Scan for the cell matching the given text and deliver its (X, Y) coordinate at center. 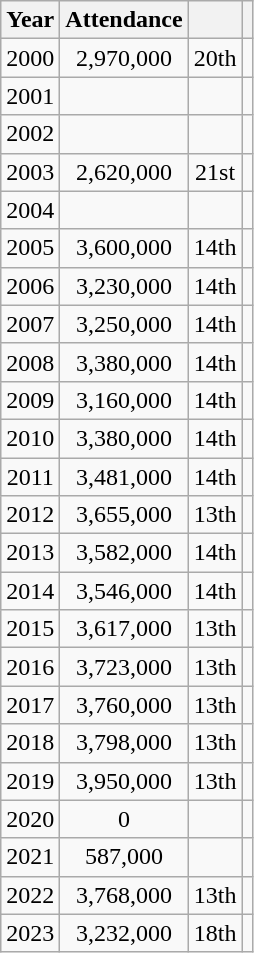
2021 (30, 857)
2016 (30, 667)
0 (124, 819)
2022 (30, 895)
587,000 (124, 857)
2004 (30, 210)
2017 (30, 705)
3,950,000 (124, 781)
2018 (30, 743)
3,160,000 (124, 400)
3,768,000 (124, 895)
2005 (30, 248)
2015 (30, 629)
18th (215, 933)
3,230,000 (124, 286)
3,250,000 (124, 324)
2013 (30, 553)
3,481,000 (124, 477)
2019 (30, 781)
3,546,000 (124, 591)
2009 (30, 400)
2008 (30, 362)
20th (215, 58)
3,582,000 (124, 553)
2010 (30, 438)
2006 (30, 286)
3,617,000 (124, 629)
3,723,000 (124, 667)
2011 (30, 477)
2,620,000 (124, 172)
3,232,000 (124, 933)
2007 (30, 324)
Year (30, 20)
2020 (30, 819)
2,970,000 (124, 58)
2003 (30, 172)
2012 (30, 515)
3,798,000 (124, 743)
2000 (30, 58)
3,655,000 (124, 515)
3,600,000 (124, 248)
2002 (30, 134)
Attendance (124, 20)
2023 (30, 933)
2001 (30, 96)
21st (215, 172)
2014 (30, 591)
3,760,000 (124, 705)
